For the text-containing cell, return its midpoint in (x, y) coordinate format. 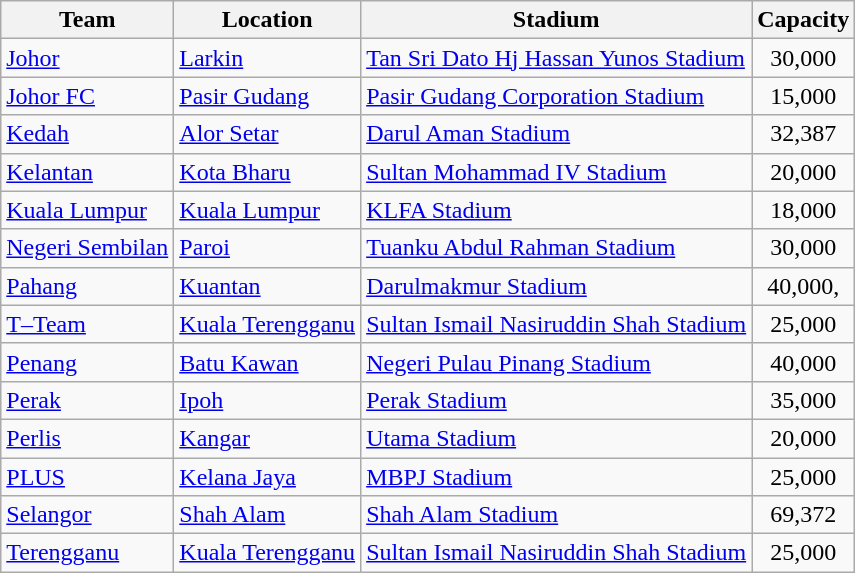
Negeri Sembilan (88, 248)
Sultan Mohammad IV Stadium (556, 172)
Location (268, 20)
MBPJ Stadium (556, 477)
Penang (88, 362)
Kuantan (268, 286)
Terengganu (88, 553)
Darulmakmur Stadium (556, 286)
40,000 (804, 362)
Johor FC (88, 96)
KLFA Stadium (556, 210)
Darul Aman Stadium (556, 134)
Johor (88, 58)
69,372 (804, 515)
Tuanku Abdul Rahman Stadium (556, 248)
15,000 (804, 96)
Pasir Gudang (268, 96)
Negeri Pulau Pinang Stadium (556, 362)
35,000 (804, 400)
Ipoh (268, 400)
Perlis (88, 438)
T–Team (88, 324)
Kangar (268, 438)
Shah Alam Stadium (556, 515)
Selangor (88, 515)
18,000 (804, 210)
Kelana Jaya (268, 477)
Perak Stadium (556, 400)
Stadium (556, 20)
PLUS (88, 477)
Capacity (804, 20)
Pasir Gudang Corporation Stadium (556, 96)
Kelantan (88, 172)
Alor Setar (268, 134)
40,000, (804, 286)
Batu Kawan (268, 362)
Shah Alam (268, 515)
Kedah (88, 134)
32,387 (804, 134)
Perak (88, 400)
Kota Bharu (268, 172)
Utama Stadium (556, 438)
Larkin (268, 58)
Paroi (268, 248)
Team (88, 20)
Tan Sri Dato Hj Hassan Yunos Stadium (556, 58)
Pahang (88, 286)
